Identify which cell holds the provided text, then report its (x, y) central coordinate. 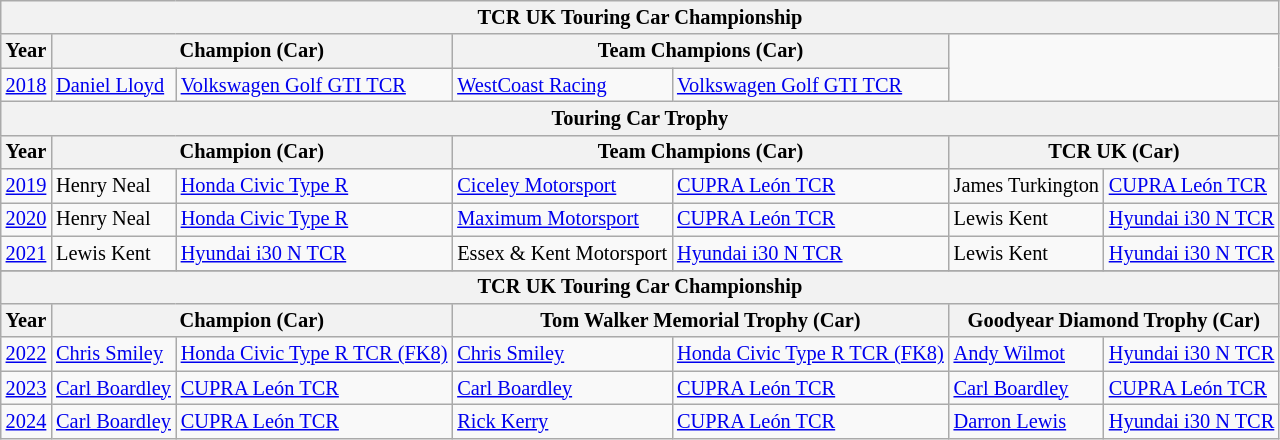
James Turkington (1026, 186)
2019 (26, 186)
2021 (26, 253)
TCR UK (Car) (1114, 152)
Essex & Kent Motorsport (562, 253)
Maximum Motorsport (562, 219)
Tom Walker Memorial Trophy (Car) (700, 320)
2022 (26, 354)
Ciceley Motorsport (562, 186)
Darron Lewis (1026, 421)
Goodyear Diamond Trophy (Car) (1114, 320)
2018 (26, 85)
2020 (26, 219)
2023 (26, 388)
Rick Kerry (562, 421)
Touring Car Trophy (640, 118)
Andy Wilmot (1026, 354)
WestCoast Racing (562, 85)
Daniel Lloyd (114, 85)
2024 (26, 421)
